Return (X, Y) of the center of cell containing provided text 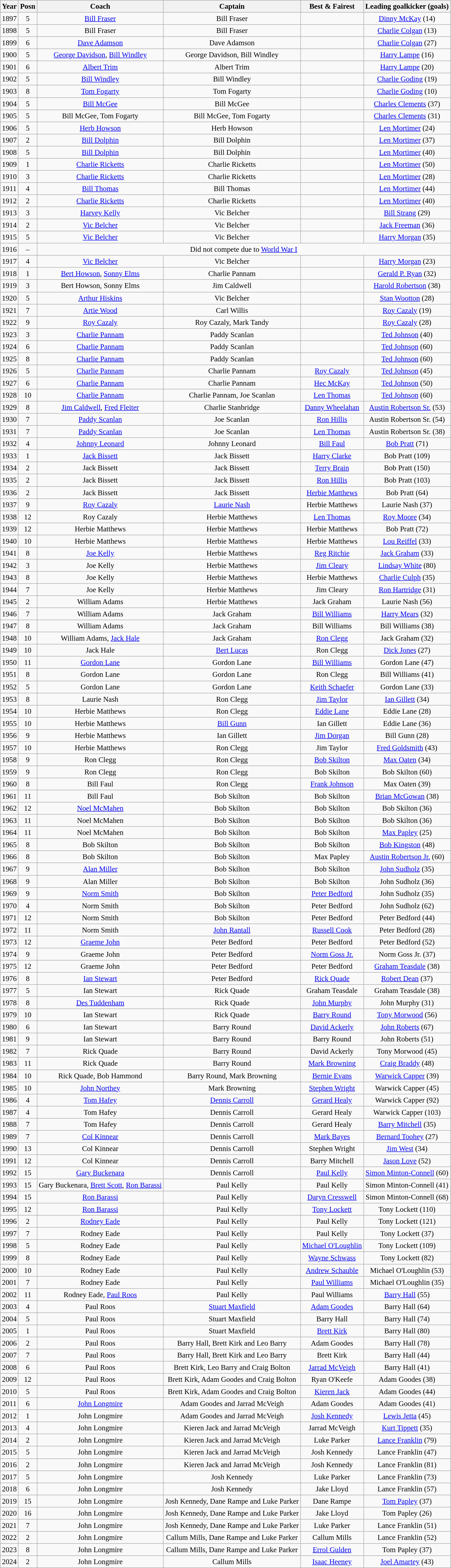
Dinny McKay (14) (407, 19)
John Rantall (232, 930)
1992 (9, 1173)
Lance Franklin (79) (407, 1440)
Bob Pratt (103) (407, 480)
Lindsay White (80) (407, 565)
1933 (9, 456)
Bob Pratt (64) (407, 493)
1980 (9, 1027)
Bob Pratt (71) (407, 444)
Frank Johnson (332, 784)
Michael O'Loughlin (35) (407, 1282)
Jack Graham (33) (407, 553)
1955 (9, 723)
Roy Moore (34) (407, 517)
1976 (9, 978)
John Sudholz (36) (407, 881)
Brett Kirk, Leo Barry and Craig Bolton (232, 1367)
John Roberts (51) (407, 1039)
Simon Minton-Connell (41) (407, 1185)
13 (28, 1149)
Bernie Evans (332, 1076)
Robert Dean (37) (407, 978)
Laurie Nash (37) (407, 505)
2021 (9, 1525)
Austin Robertson Sr. (54) (407, 420)
Eddie Lane (36) (407, 723)
1915 (9, 237)
1937 (9, 505)
Russell Cook (332, 930)
Posn (28, 6)
Barry Hall (74) (407, 1319)
Harry Mears (32) (407, 614)
1916 (9, 250)
2007 (9, 1355)
1911 (9, 189)
Jim Caldwell (232, 286)
1914 (9, 225)
John Murphy (31) (407, 1003)
Laurie Nash (56) (407, 602)
1953 (9, 699)
Mark Bayes (332, 1136)
John Northey (100, 1088)
Lance Franklin (73) (407, 1477)
Barry Hall (44) (407, 1355)
Tony Lockett (332, 1210)
1978 (9, 1003)
1970 (9, 906)
Gary Buckenara, Brett Scott, Ron Barassi (100, 1185)
1913 (9, 213)
Harry Clarke (332, 456)
Lance Franklin (57) (407, 1489)
2010 (9, 1392)
Gordon Lane (47) (407, 663)
Barry Hall (41) (407, 1367)
Harry Morgan (23) (407, 261)
1984 (9, 1076)
Bernard Toohey (27) (407, 1136)
Harold Robertson (38) (407, 286)
Best & Fairest (332, 6)
Rick Quade, Bob Hammond (100, 1076)
Len Mortimer (37) (407, 140)
1939 (9, 529)
2022 (9, 1538)
Harry Morgan (35) (407, 237)
Charlie Pannam, Joe Scanlan (232, 395)
Jack Freeman (36) (407, 225)
John Sudholz (62) (407, 906)
Harvey Kelly (100, 213)
1981 (9, 1039)
Adam Goodes (38) (407, 1380)
Warwick Capper (39) (407, 1076)
Harry Lampe (16) (407, 55)
Max Papley (332, 857)
Rodney Eade, Paul Roos (100, 1295)
– (28, 250)
1954 (9, 711)
Barry Round, Mark Browning (232, 1076)
1929 (9, 408)
Arthur Hiskins (100, 298)
William Adams, Jack Hale (100, 638)
Ted Johnson (45) (407, 371)
2011 (9, 1404)
1922 (9, 322)
Gordon Lane (33) (407, 687)
Austin Robertson Sr. (53) (407, 408)
1908 (9, 152)
Simon Minton-Connell (60) (407, 1173)
1957 (9, 748)
2023 (9, 1550)
Andrew Schauble (332, 1270)
1936 (9, 493)
Dick Jones (27) (407, 650)
1943 (9, 578)
2024 (9, 1562)
Lewis Jetta (45) (407, 1416)
Jack Graham (32) (407, 638)
Barry Hall (64) (407, 1307)
Isaac Heeney (332, 1562)
Captain (232, 6)
Lance Franklin (47) (407, 1453)
1946 (9, 614)
1905 (9, 116)
1903 (9, 91)
1901 (9, 67)
1897 (9, 19)
Roy Cazaly (28) (407, 322)
1945 (9, 602)
2004 (9, 1319)
1919 (9, 286)
Dane Rampe (332, 1501)
Simon Minton-Connell (68) (407, 1197)
1996 (9, 1221)
1899 (9, 43)
Harry Lampe (20) (407, 67)
Ian Gillett (34) (407, 699)
Adam Goodes (44) (407, 1392)
1918 (9, 274)
Ryan O'Keefe (332, 1380)
Des Tuddenham (100, 1003)
1967 (9, 869)
1961 (9, 796)
Barry Hall (55) (407, 1295)
2015 (9, 1453)
Barry Mitchell (35) (407, 1125)
Peter Bedford (28) (407, 930)
1991 (9, 1161)
1902 (9, 79)
Tony Lockett (82) (407, 1258)
Bob Skilton (60) (407, 772)
2016 (9, 1465)
John Murphy (332, 1003)
Barry Hall (80) (407, 1331)
1942 (9, 565)
1993 (9, 1185)
Max Papley (25) (407, 833)
Ted Johnson (40) (407, 335)
Len Mortimer (50) (407, 165)
1912 (9, 201)
1938 (9, 517)
Kieren Jack (332, 1392)
1898 (9, 31)
1949 (9, 650)
Roy Cazaly (19) (407, 310)
1923 (9, 335)
1973 (9, 942)
Bob Pratt (72) (407, 529)
1986 (9, 1100)
1904 (9, 104)
2002 (9, 1295)
1969 (9, 893)
Coach (100, 6)
Joel Amartey (43) (407, 1562)
Jim Caldwell, Fred Fleiter (100, 408)
1958 (9, 760)
Eddie Lane (28) (407, 711)
2005 (9, 1331)
Carl Willis (232, 310)
2006 (9, 1343)
Tony Morwood (45) (407, 1051)
Kurt Tippett (35) (407, 1428)
1960 (9, 784)
1977 (9, 991)
Lance Franklin (51) (407, 1525)
2013 (9, 1428)
Tony Morwood (56) (407, 1015)
2018 (9, 1489)
1990 (9, 1149)
Ron Hartridge (31) (407, 590)
1966 (9, 857)
2008 (9, 1367)
1971 (9, 918)
Peter Bedford (44) (407, 918)
Wayne Schwass (332, 1258)
1997 (9, 1234)
2014 (9, 1440)
1910 (9, 176)
Ted Johnson (50) (407, 383)
Austin Robertson Sr. (38) (407, 432)
1948 (9, 638)
1959 (9, 772)
Errol Gulden (332, 1550)
Jack Hale (100, 650)
1956 (9, 736)
2020 (9, 1513)
Lance Franklin (81) (407, 1465)
Gerald P. Ryan (32) (407, 274)
1975 (9, 966)
1926 (9, 371)
1972 (9, 930)
Charlie Colgan (13) (407, 31)
1968 (9, 881)
1900 (9, 55)
Max Oaten (39) (407, 784)
Year (9, 6)
1989 (9, 1136)
1917 (9, 261)
Michael O'Loughlin (53) (407, 1270)
Tony Lockett (110) (407, 1210)
1952 (9, 687)
Leading goalkicker (goals) (407, 6)
Lou Reiffel (33) (407, 541)
Jason Love (52) (407, 1161)
1979 (9, 1015)
Adam Goodes (41) (407, 1404)
1906 (9, 128)
Keith Schaefer (332, 687)
Peter Bedford (52) (407, 942)
2009 (9, 1380)
1974 (9, 954)
2003 (9, 1307)
Austin Robertson Jr. (60) (407, 857)
Barry Hall (332, 1319)
1940 (9, 541)
Brian McGowan (38) (407, 796)
Michael O'Loughlin (332, 1246)
1932 (9, 444)
2012 (9, 1416)
1925 (9, 359)
Tony Lockett (109) (407, 1246)
Charlie Culph (35) (407, 578)
1998 (9, 1246)
Barry Hall (78) (407, 1343)
2001 (9, 1282)
Max Oaten (34) (407, 760)
Bob Kingston (48) (407, 845)
Hec McKay (332, 383)
Reg Ritchie (332, 553)
1988 (9, 1125)
Len Mortimer (44) (407, 189)
Bert Lucas (232, 650)
Tony Lockett (121) (407, 1221)
Norm Goss Jr. (332, 954)
1965 (9, 845)
1985 (9, 1088)
Tony Lockett (37) (407, 1234)
16 (28, 1513)
Barry Mitchell (332, 1161)
1920 (9, 298)
2019 (9, 1501)
1982 (9, 1051)
2017 (9, 1477)
Charles Clements (31) (407, 116)
Craig Braddy (48) (407, 1064)
Charles Clements (37) (407, 104)
Charlie Colgan (27) (407, 43)
Warwick Capper (92) (407, 1100)
1930 (9, 420)
Fred Goldsmith (43) (407, 748)
Eddie Lane (332, 711)
1921 (9, 310)
1927 (9, 383)
Bill Gunn (232, 723)
Bill Gunn (28) (407, 736)
Charlie Goding (10) (407, 91)
1994 (9, 1197)
1987 (9, 1112)
Bill Williams (41) (407, 675)
1944 (9, 590)
Len Mortimer (24) (407, 128)
Charlie Goding (19) (407, 79)
1983 (9, 1064)
1907 (9, 140)
1935 (9, 480)
1924 (9, 347)
Len Mortimer (28) (407, 176)
1947 (9, 626)
Terry Brain (332, 468)
1964 (9, 833)
Graham Teasdale (332, 991)
Danny Wheelahan (332, 408)
1934 (9, 468)
Artie Wood (100, 310)
Bill Williams (38) (407, 626)
1962 (9, 808)
1928 (9, 395)
1931 (9, 432)
Norm Goss Jr. (37) (407, 954)
Charlie Stanbridge (232, 408)
1995 (9, 1210)
Bill Strang (29) (407, 213)
Warwick Capper (103) (407, 1112)
Bob Pratt (109) (407, 456)
2000 (9, 1270)
Roy Cazaly, Mark Tandy (232, 322)
1950 (9, 663)
Stan Wootton (28) (407, 298)
Daryn Cresswell (332, 1197)
Jim West (34) (407, 1149)
1909 (9, 165)
Warwick Capper (45) (407, 1088)
Tom Papley (26) (407, 1513)
Jim Dorgan (332, 736)
1963 (9, 821)
1941 (9, 553)
Lance Franklin (52) (407, 1538)
Bob Pratt (150) (407, 468)
Did not compete due to World War I (244, 250)
1999 (9, 1258)
Gary Buckenara (100, 1173)
John Roberts (67) (407, 1027)
1951 (9, 675)
